Return the (x, y) coordinate for the center point of the cell that contains the specified text.  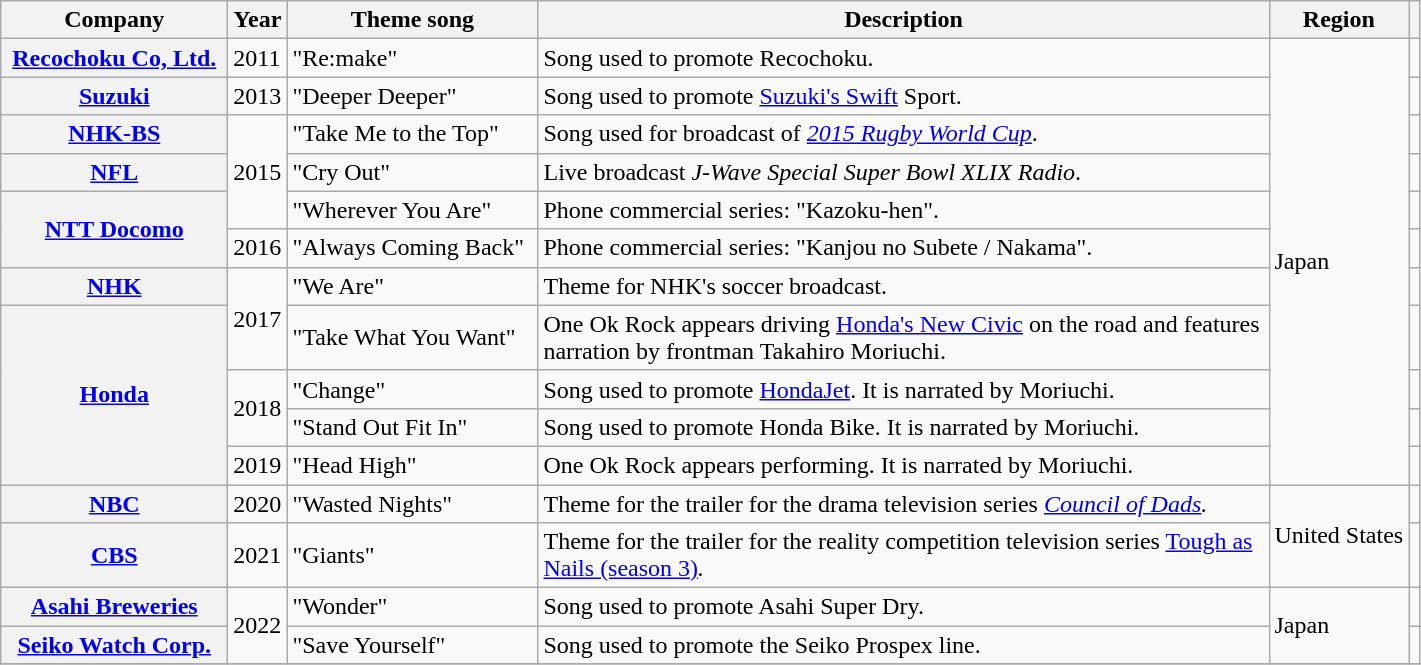
Song used to promote the Seiko Prospex line. (904, 645)
"Change" (412, 389)
"Always Coming Back" (412, 248)
Song used to promote Honda Bike. It is narrated by Moriuchi. (904, 427)
One Ok Rock appears driving Honda's New Civic on the road and features narration by frontman Takahiro Moriuchi. (904, 338)
Company (114, 20)
Phone commercial series: "Kazoku-hen". (904, 210)
Year (258, 20)
Song used for broadcast of 2015 Rugby World Cup. (904, 134)
Asahi Breweries (114, 607)
Seiko Watch Corp. (114, 645)
Description (904, 20)
Suzuki (114, 96)
United States (1339, 536)
NTT Docomo (114, 229)
Live broadcast J-Wave Special Super Bowl XLIX Radio. (904, 172)
"Cry Out" (412, 172)
2018 (258, 408)
Phone commercial series: "Kanjou no Subete / Nakama". (904, 248)
2021 (258, 556)
2022 (258, 626)
Song used to promote Recochoku. (904, 58)
"Re:make" (412, 58)
NHK (114, 286)
Region (1339, 20)
"Giants" (412, 556)
2019 (258, 465)
2011 (258, 58)
"We Are" (412, 286)
Theme song (412, 20)
"Wherever You Are" (412, 210)
2013 (258, 96)
"Wonder" (412, 607)
NBC (114, 503)
"Take What You Want" (412, 338)
Theme for the trailer for the drama television series Council of Dads. (904, 503)
Honda (114, 394)
NFL (114, 172)
Song used to promote HondaJet. It is narrated by Moriuchi. (904, 389)
NHK-BS (114, 134)
2017 (258, 318)
Recochoku Co, Ltd. (114, 58)
"Take Me to the Top" (412, 134)
"Stand Out Fit In" (412, 427)
2015 (258, 172)
"Deeper Deeper" (412, 96)
Song used to promote Suzuki's Swift Sport. (904, 96)
Theme for the trailer for the reality competition television series Tough as Nails (season 3). (904, 556)
2016 (258, 248)
Song used to promote Asahi Super Dry. (904, 607)
Theme for NHK's soccer broadcast. (904, 286)
CBS (114, 556)
One Ok Rock appears performing. It is narrated by Moriuchi. (904, 465)
"Head High" (412, 465)
"Save Yourself" (412, 645)
2020 (258, 503)
"Wasted Nights" (412, 503)
